Find where the given text appears and provide that cell's center as (x, y) coordinate. 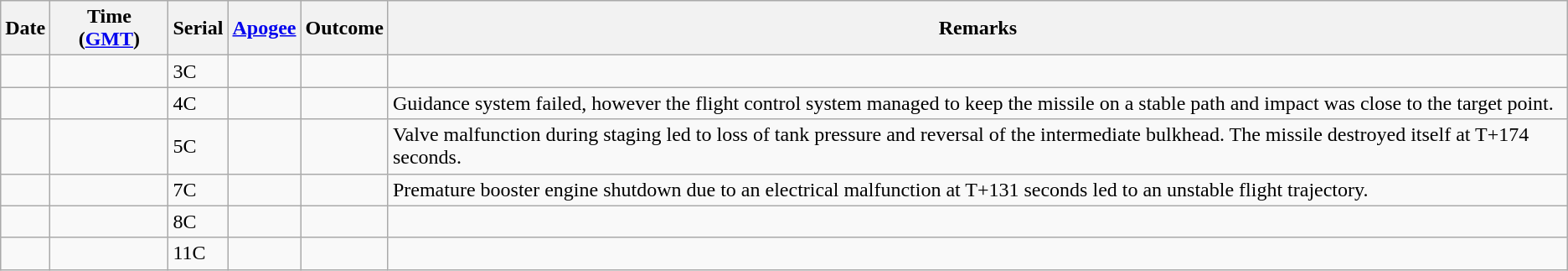
Apogee (265, 29)
Serial (198, 29)
Premature booster engine shutdown due to an electrical malfunction at T+131 seconds led to an unstable flight trajectory. (977, 190)
4C (198, 103)
Date (25, 29)
7C (198, 190)
8C (198, 221)
Time (GMT) (109, 29)
3C (198, 71)
Guidance system failed, however the flight control system managed to keep the missile on a stable path and impact was close to the target point. (977, 103)
Remarks (977, 29)
5C (198, 146)
11C (198, 253)
Outcome (344, 29)
